Capture the cell that displays the provided text and extract its (x, y) central coordinate. 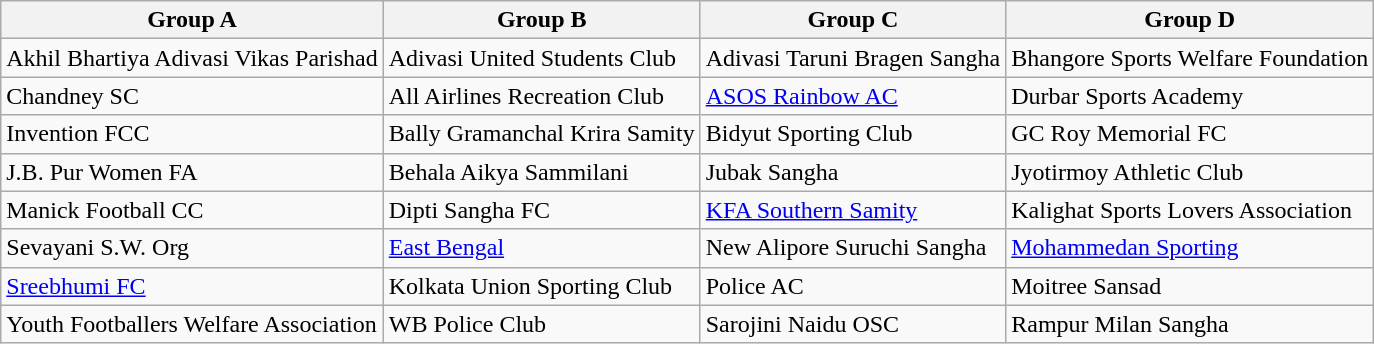
All Airlines Recreation Club (542, 96)
Mohammedan Sporting (1190, 248)
Police AC (853, 286)
Jyotirmoy Athletic Club (1190, 172)
Bally Gramanchal Krira Samity (542, 134)
Group A (192, 20)
J.B. Pur Women FA (192, 172)
Group D (1190, 20)
ASOS Rainbow AC (853, 96)
KFA Southern Samity (853, 210)
New Alipore Suruchi Sangha (853, 248)
Group C (853, 20)
Moitree Sansad (1190, 286)
Bhangore Sports Welfare Foundation (1190, 58)
Kolkata Union Sporting Club (542, 286)
Youth Footballers Welfare Association (192, 324)
Sarojini Naidu OSC (853, 324)
Adivasi United Students Club (542, 58)
Durbar Sports Academy (1190, 96)
Sevayani S.W. Org (192, 248)
Manick Football CC (192, 210)
Bidyut Sporting Club (853, 134)
Dipti Sangha FC (542, 210)
GC Roy Memorial FC (1190, 134)
Sreebhumi FC (192, 286)
Jubak Sangha (853, 172)
Kalighat Sports Lovers Association (1190, 210)
East Bengal (542, 248)
Rampur Milan Sangha (1190, 324)
Chandney SC (192, 96)
Adivasi Taruni Bragen Sangha (853, 58)
Behala Aikya Sammilani (542, 172)
WB Police Club (542, 324)
Group B (542, 20)
Akhil Bhartiya Adivasi Vikas Parishad (192, 58)
Invention FCC (192, 134)
